Scan for the cell matching the given text and deliver its (X, Y) coordinate at center. 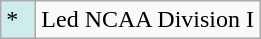
* (18, 20)
Led NCAA Division I (148, 20)
